Output the [X, Y] coordinate of the center of the cell containing the given text.  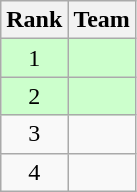
2 [34, 96]
Team [102, 20]
Rank [34, 20]
3 [34, 134]
4 [34, 172]
1 [34, 58]
